Provide the [x, y] coordinate of the cell's center where the given text is located.  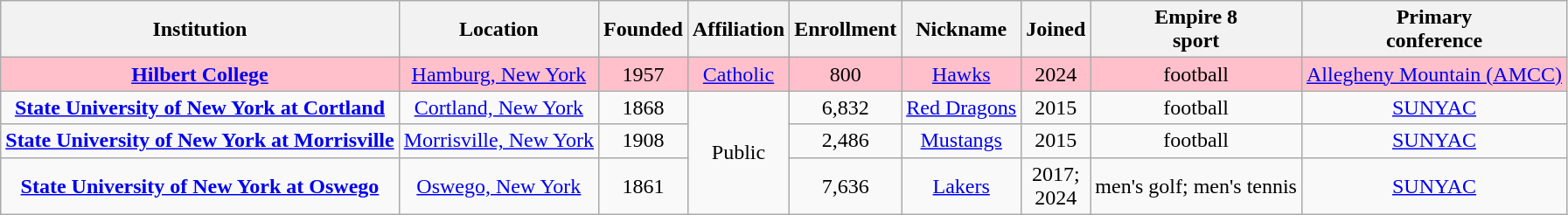
State University of New York at Cortland [199, 107]
State University of New York at Morrisville [199, 141]
1868 [644, 107]
Lakers [962, 185]
State University of New York at Oswego [199, 185]
1861 [644, 185]
2017;2024 [1056, 185]
Empire 8sport [1196, 30]
Allegheny Mountain (AMCC) [1434, 74]
1957 [644, 74]
Location [498, 30]
Joined [1056, 30]
men's golf; men's tennis [1196, 185]
1908 [644, 141]
Enrollment [846, 30]
Nickname [962, 30]
Catholic [738, 74]
Primaryconference [1434, 30]
6,832 [846, 107]
Morrisville, New York [498, 141]
2024 [1056, 74]
Cortland, New York [498, 107]
Red Dragons [962, 107]
7,636 [846, 185]
800 [846, 74]
Mustangs [962, 141]
Hawks [962, 74]
Hilbert College [199, 74]
Public [738, 152]
Oswego, New York [498, 185]
Hamburg, New York [498, 74]
Institution [199, 30]
Founded [644, 30]
Affiliation [738, 30]
2,486 [846, 141]
